For the text-containing cell, return its midpoint in (X, Y) coordinate format. 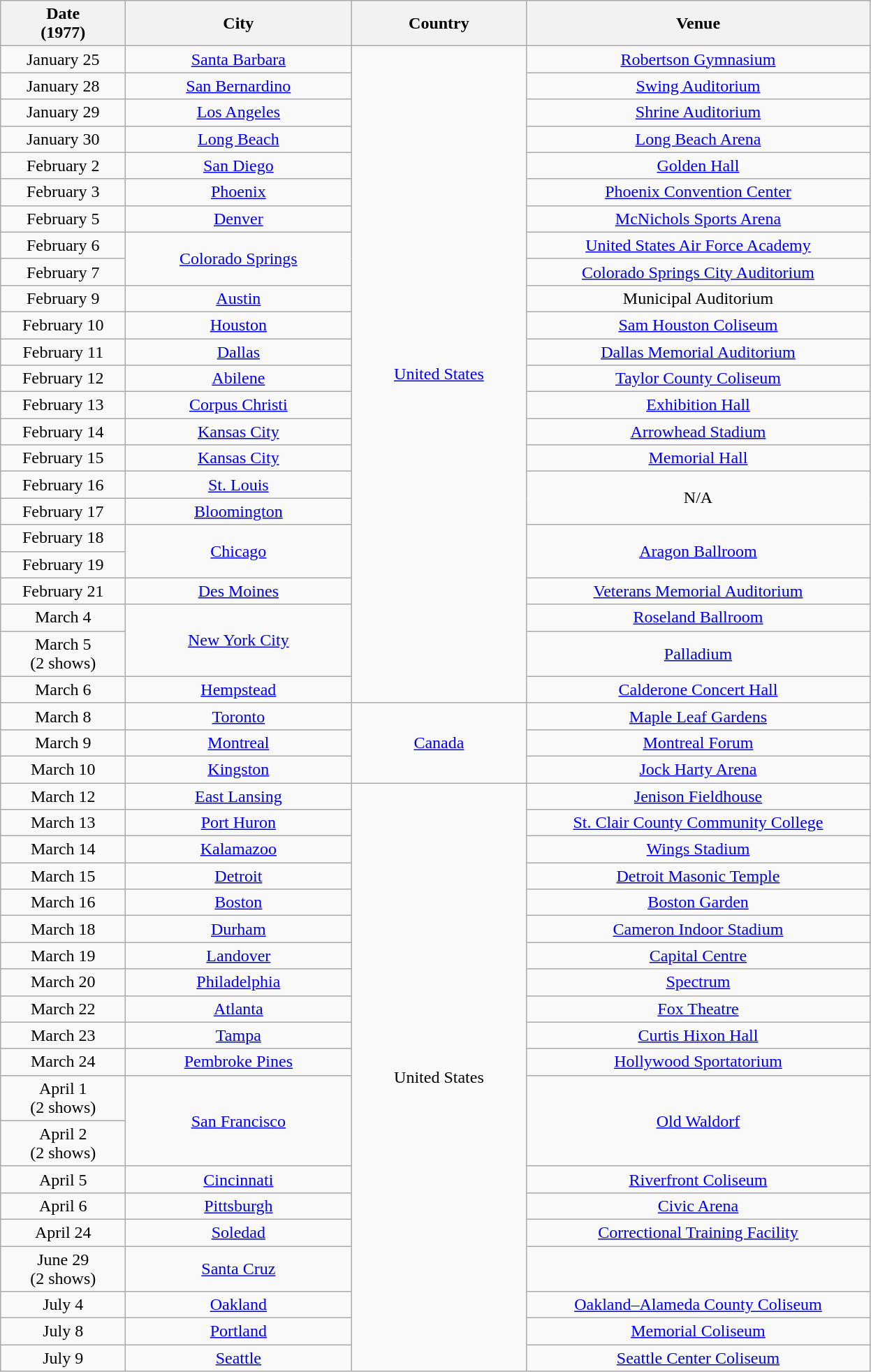
Philadelphia (239, 982)
February 2 (63, 166)
East Lansing (239, 796)
Palladium (698, 654)
Detroit Masonic Temple (698, 876)
Sam Houston Coliseum (698, 325)
Dallas (239, 351)
March 22 (63, 1009)
Boston Garden (698, 903)
July 4 (63, 1305)
Roseland Ballroom (698, 618)
Robertson Gymnasium (698, 59)
Shrine Auditorium (698, 112)
Des Moines (239, 591)
Veterans Memorial Auditorium (698, 591)
February 17 (63, 511)
Calderone Concert Hall (698, 689)
San Diego (239, 166)
March 10 (63, 769)
Bloomington (239, 511)
N/A (698, 498)
New York City (239, 640)
McNichols Sports Arena (698, 219)
Oakland (239, 1305)
Municipal Auditorium (698, 298)
March 14 (63, 849)
Taylor County Coliseum (698, 379)
March 20 (63, 982)
February 19 (63, 564)
Civic Arena (698, 1206)
Seattle Center Coliseum (698, 1358)
Pittsburgh (239, 1206)
January 30 (63, 139)
April 1(2 shows) (63, 1098)
Montreal (239, 743)
February 3 (63, 192)
Spectrum (698, 982)
March 19 (63, 956)
Soledad (239, 1232)
Hempstead (239, 689)
Oakland–Alameda County Coliseum (698, 1305)
Abilene (239, 379)
Detroit (239, 876)
Correctional Training Facility (698, 1232)
Denver (239, 219)
St. Louis (239, 485)
Cincinnati (239, 1179)
Arrowhead Stadium (698, 432)
Tampa (239, 1035)
San Bernardino (239, 86)
March 9 (63, 743)
Kingston (239, 769)
February 13 (63, 405)
Toronto (239, 716)
Long Beach Arena (698, 139)
Chicago (239, 551)
March 15 (63, 876)
Maple Leaf Gardens (698, 716)
April 6 (63, 1206)
Corpus Christi (239, 405)
January 28 (63, 86)
San Francisco (239, 1121)
Jock Harty Arena (698, 769)
Portland (239, 1331)
March 12 (63, 796)
City (239, 24)
Dallas Memorial Auditorium (698, 351)
Exhibition Hall (698, 405)
Date(1977) (63, 24)
January 25 (63, 59)
Long Beach (239, 139)
Venue (698, 24)
Atlanta (239, 1009)
Hollywood Sportatorium (698, 1062)
February 16 (63, 485)
Aragon Ballroom (698, 551)
February 21 (63, 591)
March 6 (63, 689)
February 12 (63, 379)
Swing Auditorium (698, 86)
Boston (239, 903)
Old Waldorf (698, 1121)
February 6 (63, 245)
Fox Theatre (698, 1009)
March 24 (63, 1062)
March 16 (63, 903)
February 15 (63, 458)
Colorado Springs (239, 258)
St. Clair County Community College (698, 823)
February 7 (63, 272)
July 9 (63, 1358)
Golden Hall (698, 166)
Austin (239, 298)
February 11 (63, 351)
March 5(2 shows) (63, 654)
March 18 (63, 929)
February 9 (63, 298)
Pembroke Pines (239, 1062)
April 5 (63, 1179)
February 18 (63, 538)
Kalamazoo (239, 849)
Port Huron (239, 823)
Capital Centre (698, 956)
Country (439, 24)
Seattle (239, 1358)
Santa Barbara (239, 59)
Montreal Forum (698, 743)
Houston (239, 325)
January 29 (63, 112)
Santa Cruz (239, 1269)
Curtis Hixon Hall (698, 1035)
February 5 (63, 219)
Landover (239, 956)
Phoenix Convention Center (698, 192)
Durham (239, 929)
June 29(2 shows) (63, 1269)
Riverfront Coliseum (698, 1179)
March 4 (63, 618)
March 8 (63, 716)
United States Air Force Academy (698, 245)
March 23 (63, 1035)
April 24 (63, 1232)
Phoenix (239, 192)
March 13 (63, 823)
Los Angeles (239, 112)
Memorial Coliseum (698, 1331)
July 8 (63, 1331)
April 2(2 shows) (63, 1143)
Memorial Hall (698, 458)
February 14 (63, 432)
February 10 (63, 325)
Wings Stadium (698, 849)
Jenison Fieldhouse (698, 796)
Colorado Springs City Auditorium (698, 272)
Canada (439, 743)
Cameron Indoor Stadium (698, 929)
